Search for the cell housing the specified text and yield its (X, Y) center coordinate. 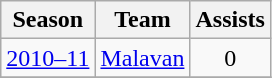
2010–11 (48, 58)
Season (48, 20)
Assists (230, 20)
0 (230, 58)
Malavan (142, 58)
Team (142, 20)
